Search for the cell housing the specified text and yield its (X, Y) center coordinate. 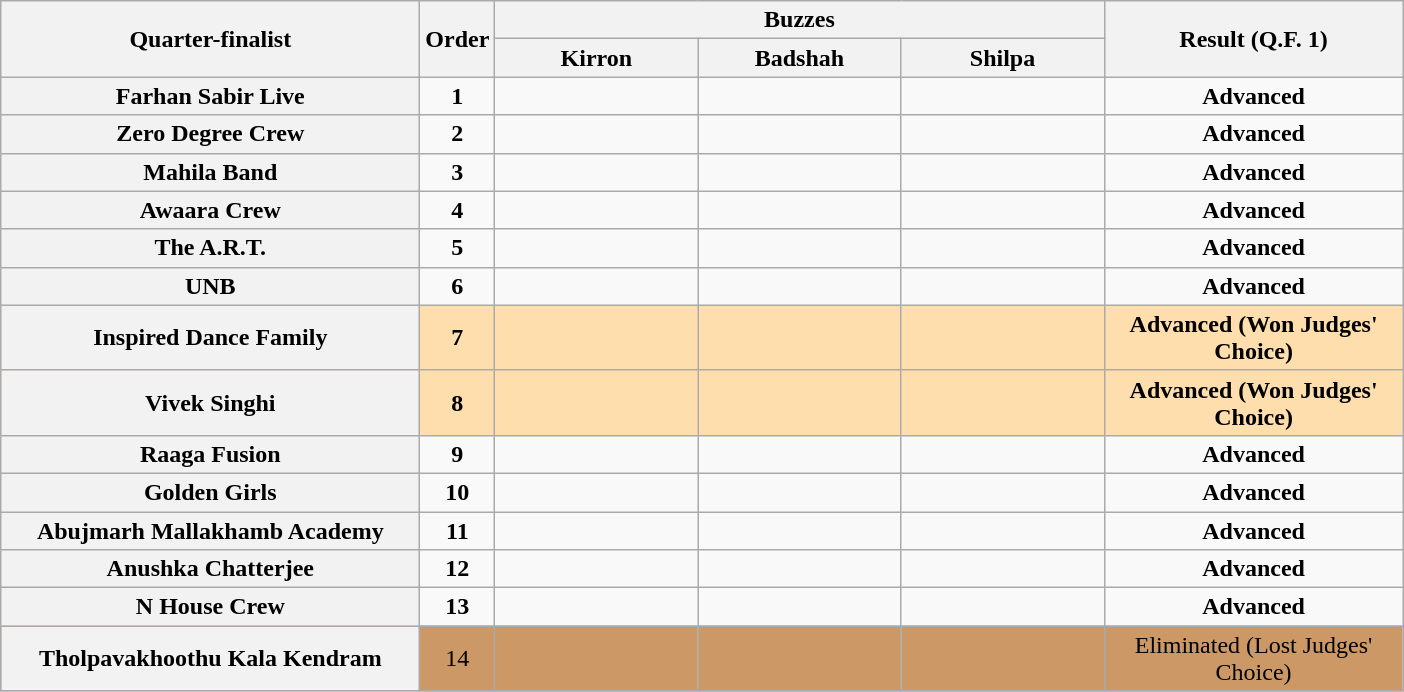
Badshah (800, 58)
Raaga Fusion (210, 454)
Abujmarh Mallakhamb Academy (210, 531)
12 (458, 569)
8 (458, 402)
14 (458, 658)
Tholpavakhoothu Kala Kendram (210, 658)
1 (458, 96)
4 (458, 210)
9 (458, 454)
2 (458, 134)
Buzzes (800, 20)
The A.R.T. (210, 248)
Zero Degree Crew (210, 134)
13 (458, 607)
Result (Q.F. 1) (1254, 39)
Eliminated (Lost Judges' Choice) (1254, 658)
Quarter-finalist (210, 39)
Golden Girls (210, 492)
11 (458, 531)
5 (458, 248)
Farhan Sabir Live (210, 96)
Anushka Chatterjee (210, 569)
N House Crew (210, 607)
10 (458, 492)
3 (458, 172)
6 (458, 286)
UNB (210, 286)
Awaara Crew (210, 210)
Shilpa (1002, 58)
7 (458, 338)
Mahila Band (210, 172)
Inspired Dance Family (210, 338)
Kirron (596, 58)
Order (458, 39)
Vivek Singhi (210, 402)
